Provide the [x, y] coordinate of the cell's center where the given text is located.  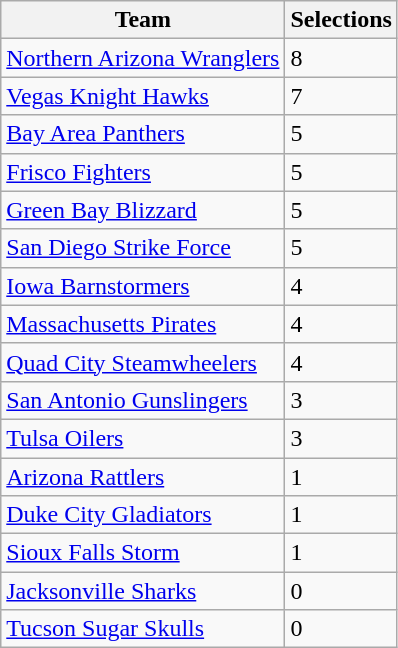
8 [341, 58]
Massachusetts Pirates [143, 324]
Duke City Gladiators [143, 515]
Arizona Rattlers [143, 477]
Selections [341, 20]
Quad City Steamwheelers [143, 362]
Northern Arizona Wranglers [143, 58]
Frisco Fighters [143, 172]
Iowa Barnstormers [143, 286]
Green Bay Blizzard [143, 210]
Team [143, 20]
Vegas Knight Hawks [143, 96]
Sioux Falls Storm [143, 553]
San Antonio Gunslingers [143, 400]
Tulsa Oilers [143, 438]
Bay Area Panthers [143, 134]
Jacksonville Sharks [143, 591]
7 [341, 96]
San Diego Strike Force [143, 248]
Tucson Sugar Skulls [143, 629]
